Scan for the cell matching the given text and deliver its [x, y] coordinate at center. 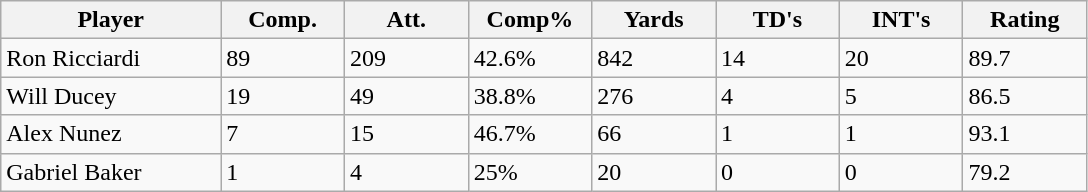
86.5 [1025, 96]
Player [111, 20]
Comp. [283, 20]
7 [283, 134]
Att. [406, 20]
Rating [1025, 20]
25% [530, 172]
INT's [901, 20]
Comp% [530, 20]
38.8% [530, 96]
46.7% [530, 134]
5 [901, 96]
Yards [654, 20]
79.2 [1025, 172]
209 [406, 58]
89.7 [1025, 58]
19 [283, 96]
14 [778, 58]
842 [654, 58]
Ron Ricciardi [111, 58]
276 [654, 96]
15 [406, 134]
89 [283, 58]
66 [654, 134]
93.1 [1025, 134]
Alex Nunez [111, 134]
49 [406, 96]
Will Ducey [111, 96]
TD's [778, 20]
42.6% [530, 58]
Gabriel Baker [111, 172]
